Capture the cell that displays the provided text and extract its [x, y] central coordinate. 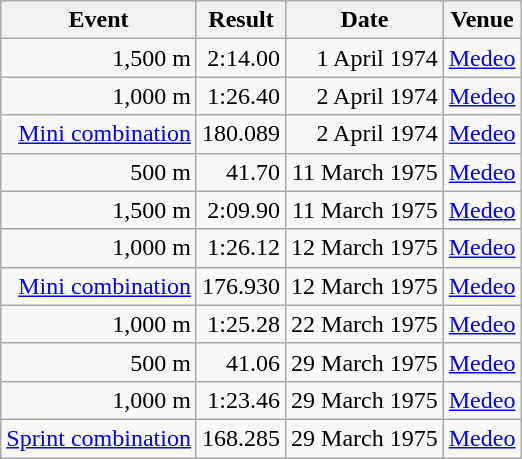
2:09.90 [240, 210]
Sprint combination [99, 438]
176.930 [240, 286]
180.089 [240, 134]
Result [240, 20]
168.285 [240, 438]
41.06 [240, 362]
2:14.00 [240, 58]
22 March 1975 [365, 324]
Event [99, 20]
41.70 [240, 172]
1:23.46 [240, 400]
1 April 1974 [365, 58]
1:25.28 [240, 324]
Venue [482, 20]
1:26.40 [240, 96]
1:26.12 [240, 248]
Date [365, 20]
